Identify which cell holds the provided text, then report its (X, Y) central coordinate. 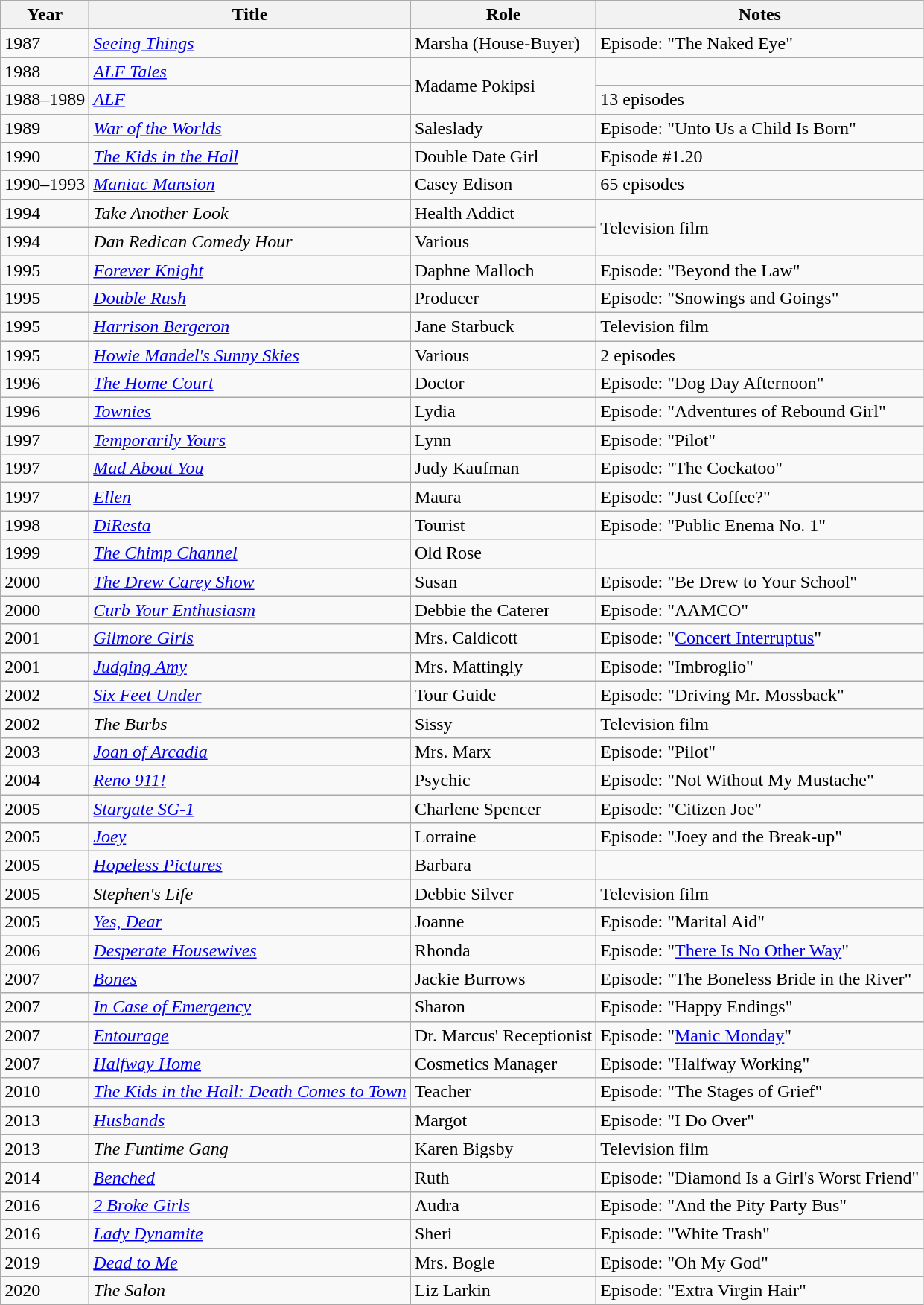
1988 (45, 72)
1998 (45, 525)
The Drew Carey Show (250, 582)
Episode: "Adventures of Rebound Girl" (759, 412)
2014 (45, 1177)
Episode: "Manic Monday" (759, 1035)
1989 (45, 128)
Joanne (503, 922)
Debbie the Caterer (503, 610)
Teacher (503, 1092)
1988–1989 (45, 100)
Maura (503, 497)
Cosmetics Manager (503, 1064)
Sharon (503, 1007)
Harrison Bergeron (250, 326)
Sheri (503, 1233)
Ellen (250, 497)
The Salon (250, 1291)
Episode: "I Do Over" (759, 1120)
The Funtime Gang (250, 1149)
Episode: "Dog Day Afternoon" (759, 384)
13 episodes (759, 100)
Health Addict (503, 213)
War of the Worlds (250, 128)
Susan (503, 582)
Episode: "Halfway Working" (759, 1064)
Yes, Dear (250, 922)
Karen Bigsby (503, 1149)
Madame Pokipsi (503, 86)
Bones (250, 979)
Episode: "Public Enema No. 1" (759, 525)
Judy Kaufman (503, 469)
Episode: "Concert Interruptus" (759, 638)
Dr. Marcus' Receptionist (503, 1035)
Judging Amy (250, 667)
Lynn (503, 440)
Episode: "Just Coffee?" (759, 497)
Benched (250, 1177)
Rhonda (503, 950)
Episode: "Happy Endings" (759, 1007)
Casey Edison (503, 185)
65 episodes (759, 185)
Joan of Arcadia (250, 752)
Episode: "Extra Virgin Hair" (759, 1291)
Episode: "There Is No Other Way" (759, 950)
Entourage (250, 1035)
Temporarily Yours (250, 440)
Dead to Me (250, 1263)
Forever Knight (250, 270)
Jackie Burrows (503, 979)
Producer (503, 298)
Episode: "The Stages of Grief" (759, 1092)
Margot (503, 1120)
In Case of Emergency (250, 1007)
Mrs. Marx (503, 752)
The Kids in the Hall: Death Comes to Town (250, 1092)
Reno 911! (250, 780)
The Chimp Channel (250, 553)
2010 (45, 1092)
Townies (250, 412)
Notes (759, 15)
Daphne Malloch (503, 270)
Seeing Things (250, 43)
DiResta (250, 525)
Halfway Home (250, 1064)
Episode: "The Boneless Bride in the River" (759, 979)
Episode: "Citizen Joe" (759, 808)
Episode: "Driving Mr. Mossback" (759, 695)
The Home Court (250, 384)
Episode: "Imbroglio" (759, 667)
ALF Tales (250, 72)
Episode: "Beyond the Law" (759, 270)
Tourist (503, 525)
The Burbs (250, 723)
Maniac Mansion (250, 185)
The Kids in the Hall (250, 156)
1987 (45, 43)
1990–1993 (45, 185)
Jane Starbuck (503, 326)
1990 (45, 156)
Episode: "AAMCO" (759, 610)
Episode: "Joey and the Break-up" (759, 837)
Title (250, 15)
Mrs. Bogle (503, 1263)
2 Broke Girls (250, 1205)
Episode: "The Naked Eye" (759, 43)
Tour Guide (503, 695)
Episode: "Snowings and Goings" (759, 298)
Desperate Housewives (250, 950)
Hopeless Pictures (250, 866)
Doctor (503, 384)
Mrs. Caldicott (503, 638)
Sissy (503, 723)
Episode #1.20 (759, 156)
Liz Larkin (503, 1291)
2020 (45, 1291)
Episode: "Diamond Is a Girl's Worst Friend" (759, 1177)
Lady Dynamite (250, 1233)
Episode: "Unto Us a Child Is Born" (759, 128)
Dan Redican Comedy Hour (250, 241)
Gilmore Girls (250, 638)
ALF (250, 100)
Double Rush (250, 298)
2004 (45, 780)
Ruth (503, 1177)
Year (45, 15)
Mad About You (250, 469)
Six Feet Under (250, 695)
2003 (45, 752)
Joey (250, 837)
Marsha (House-Buyer) (503, 43)
Barbara (503, 866)
2 episodes (759, 355)
Charlene Spencer (503, 808)
Husbands (250, 1120)
Role (503, 15)
Curb Your Enthusiasm (250, 610)
Episode: "Oh My God" (759, 1263)
Old Rose (503, 553)
2006 (45, 950)
Episode: "Marital Aid" (759, 922)
Episode: "Be Drew to Your School" (759, 582)
Take Another Look (250, 213)
Stephen's Life (250, 894)
Stargate SG-1 (250, 808)
Lydia (503, 412)
Episode: "The Cockatoo" (759, 469)
2019 (45, 1263)
1999 (45, 553)
Mrs. Mattingly (503, 667)
Audra (503, 1205)
Episode: "And the Pity Party Bus" (759, 1205)
Lorraine (503, 837)
Saleslady (503, 128)
Episode: "White Trash" (759, 1233)
Debbie Silver (503, 894)
Psychic (503, 780)
Double Date Girl (503, 156)
Howie Mandel's Sunny Skies (250, 355)
Episode: "Not Without My Mustache" (759, 780)
